Output the (x, y) coordinate of the center of the cell containing the given text.  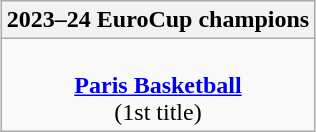
2023–24 EuroCup champions (158, 20)
Paris Basketball(1st title) (158, 85)
